Search for the cell housing the specified text and yield its (X, Y) center coordinate. 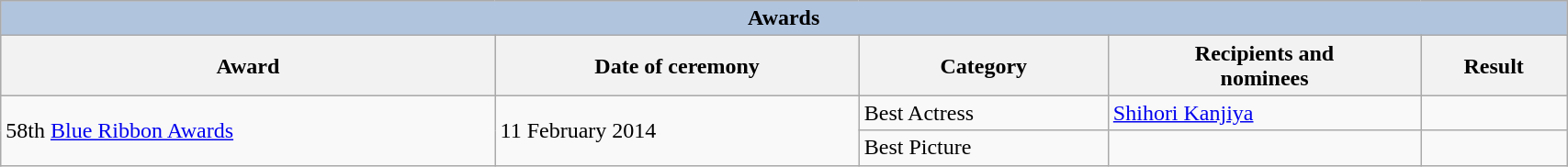
Result (1494, 66)
11 February 2014 (677, 130)
Best Picture (983, 148)
Category (983, 66)
Awards (784, 18)
Date of ceremony (677, 66)
Shihori Kanjiya (1264, 113)
Recipients and nominees (1264, 66)
Best Actress (983, 113)
Award (248, 66)
58th Blue Ribbon Awards (248, 130)
